Provide the [x, y] coordinate of the cell's center where the given text is located.  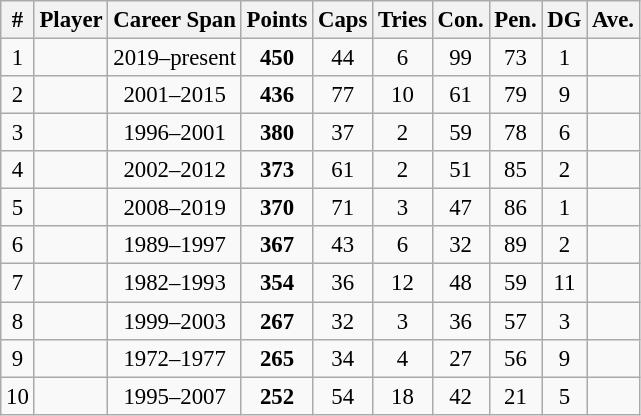
85 [516, 170]
11 [564, 283]
Career Span [174, 20]
DG [564, 20]
56 [516, 358]
2001–2015 [174, 95]
1996–2001 [174, 133]
73 [516, 58]
252 [276, 396]
47 [460, 208]
Pen. [516, 20]
54 [343, 396]
265 [276, 358]
8 [18, 321]
367 [276, 245]
86 [516, 208]
354 [276, 283]
1989–1997 [174, 245]
1999–2003 [174, 321]
1982–1993 [174, 283]
18 [403, 396]
71 [343, 208]
# [18, 20]
373 [276, 170]
Points [276, 20]
77 [343, 95]
Con. [460, 20]
7 [18, 283]
99 [460, 58]
2019–present [174, 58]
Caps [343, 20]
37 [343, 133]
Player [71, 20]
44 [343, 58]
57 [516, 321]
Ave. [614, 20]
89 [516, 245]
79 [516, 95]
1995–2007 [174, 396]
43 [343, 245]
380 [276, 133]
78 [516, 133]
450 [276, 58]
267 [276, 321]
436 [276, 95]
2002–2012 [174, 170]
48 [460, 283]
12 [403, 283]
1972–1977 [174, 358]
Tries [403, 20]
42 [460, 396]
21 [516, 396]
2008–2019 [174, 208]
27 [460, 358]
370 [276, 208]
51 [460, 170]
34 [343, 358]
